Return (x, y) of the center of cell containing provided text 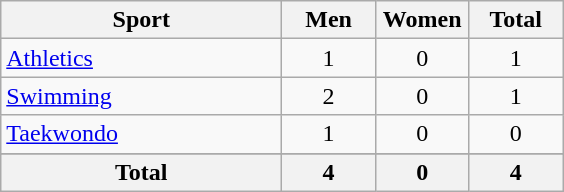
Athletics (142, 58)
Swimming (142, 96)
2 (329, 96)
Women (422, 20)
Sport (142, 20)
Taekwondo (142, 134)
Men (329, 20)
